Identify which cell holds the provided text, then report its [x, y] central coordinate. 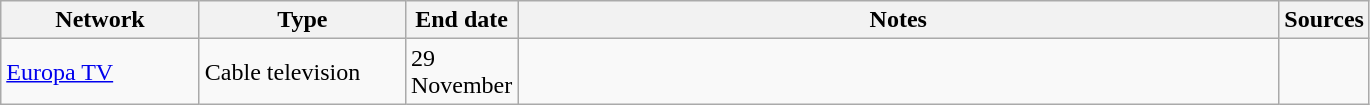
Type [302, 20]
End date [461, 20]
Network [100, 20]
Sources [1324, 20]
Cable television [302, 72]
Europa TV [100, 72]
Notes [898, 20]
29 November [461, 72]
